Scan for the cell matching the given text and deliver its (x, y) coordinate at center. 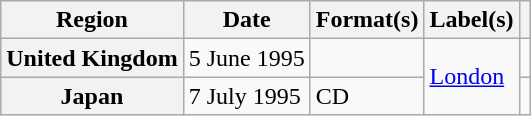
CD (367, 96)
Japan (92, 96)
5 June 1995 (246, 58)
United Kingdom (92, 58)
Region (92, 20)
Date (246, 20)
Label(s) (472, 20)
Format(s) (367, 20)
London (472, 77)
7 July 1995 (246, 96)
